Extract the (X, Y) coordinate from the center of the cell holding the provided text.  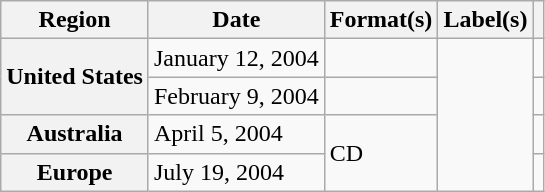
July 19, 2004 (236, 172)
United States (75, 77)
Europe (75, 172)
Label(s) (486, 20)
Australia (75, 134)
CD (381, 153)
February 9, 2004 (236, 96)
January 12, 2004 (236, 58)
Date (236, 20)
Format(s) (381, 20)
Region (75, 20)
April 5, 2004 (236, 134)
